Identify which cell holds the provided text, then report its (X, Y) central coordinate. 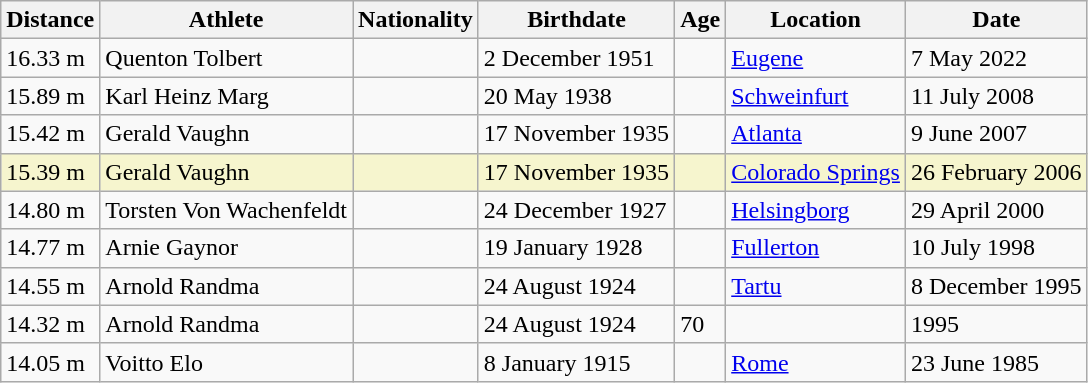
14.55 m (50, 286)
29 April 2000 (996, 210)
10 July 1998 (996, 248)
Tartu (816, 286)
16.33 m (50, 58)
14.77 m (50, 248)
Distance (50, 20)
15.39 m (50, 172)
Torsten Von Wachenfeldt (226, 210)
Helsingborg (816, 210)
19 January 1928 (576, 248)
70 (700, 324)
9 June 2007 (996, 134)
Nationality (416, 20)
Athlete (226, 20)
Rome (816, 362)
26 February 2006 (996, 172)
14.80 m (50, 210)
Birthdate (576, 20)
Date (996, 20)
2 December 1951 (576, 58)
8 January 1915 (576, 362)
Eugene (816, 58)
15.89 m (50, 96)
24 December 1927 (576, 210)
7 May 2022 (996, 58)
23 June 1985 (996, 362)
Voitto Elo (226, 362)
11 July 2008 (996, 96)
Age (700, 20)
Location (816, 20)
Fullerton (816, 248)
Quenton Tolbert (226, 58)
1995 (996, 324)
8 December 1995 (996, 286)
20 May 1938 (576, 96)
Arnie Gaynor (226, 248)
14.32 m (50, 324)
Schweinfurt (816, 96)
15.42 m (50, 134)
Karl Heinz Marg (226, 96)
Colorado Springs (816, 172)
14.05 m (50, 362)
Atlanta (816, 134)
